Capture the cell that displays the provided text and extract its [X, Y] central coordinate. 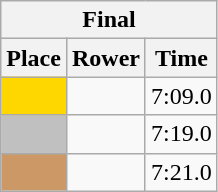
Time [181, 58]
Final [109, 20]
Place [34, 58]
7:21.0 [181, 172]
7:09.0 [181, 96]
7:19.0 [181, 134]
Rower [106, 58]
